Scan for the cell matching the given text and deliver its (X, Y) coordinate at center. 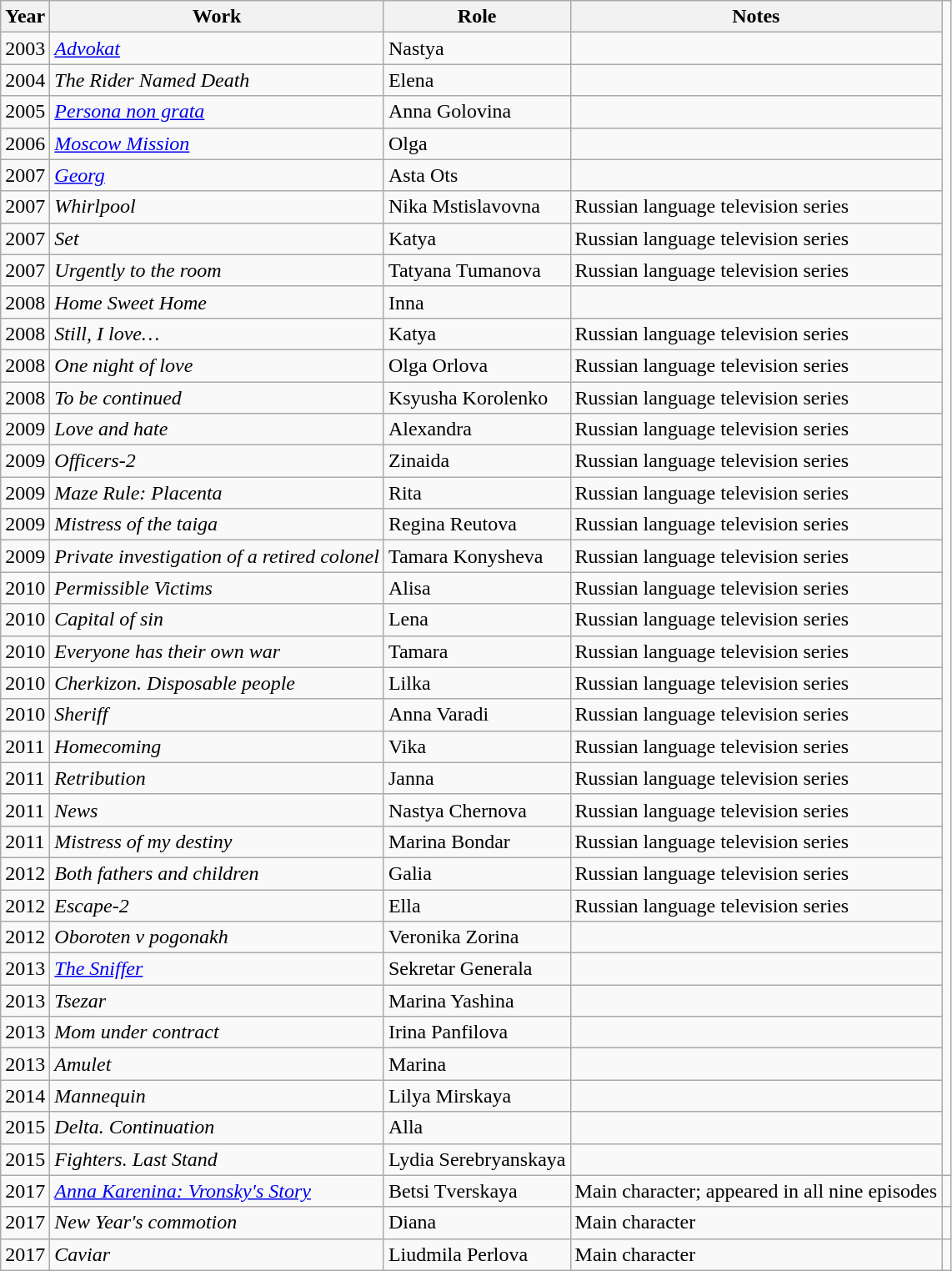
Tsezar (217, 1001)
Regina Reutova (477, 525)
Oboroten v pogonakh (217, 937)
Rita (477, 493)
Escape-2 (217, 905)
Liudmila Perlova (477, 1254)
Homecoming (217, 746)
2004 (25, 80)
Urgently to the room (217, 270)
Inna (477, 302)
Notes (756, 17)
Tatyana Tumanova (477, 270)
Marina Yashina (477, 1001)
Veronika Zorina (477, 937)
The Sniffer (217, 969)
Lena (477, 620)
Set (217, 239)
News (217, 810)
Sekretar Generala (477, 969)
Persona non grata (217, 112)
Mistress of the taiga (217, 525)
Ksyusha Korolenko (477, 398)
Georg (217, 175)
Diana (477, 1223)
Capital of sin (217, 620)
Zinaida (477, 461)
Elena (477, 80)
Lydia Serebryanskaya (477, 1159)
Vika (477, 746)
Anna Karenina: Vronsky's Story (217, 1191)
Lilka (477, 683)
Home Sweet Home (217, 302)
Advokat (217, 48)
Mannequin (217, 1096)
Marina Bondar (477, 841)
Tamara Konysheva (477, 556)
Fighters. Last Stand (217, 1159)
Galia (477, 873)
New Year's commotion (217, 1223)
2014 (25, 1096)
Work (217, 17)
Lilya Mirskaya (477, 1096)
Tamara (477, 651)
2003 (25, 48)
Ella (477, 905)
Caviar (217, 1254)
2005 (25, 112)
Permissible Victims (217, 588)
Love and hate (217, 430)
Moscow Mission (217, 143)
Marina (477, 1064)
Mom under contract (217, 1032)
Mistress of my destiny (217, 841)
Still, I love… (217, 334)
Anna Varadi (477, 715)
Both fathers and children (217, 873)
Delta. Continuation (217, 1128)
To be continued (217, 398)
Janna (477, 778)
Year (25, 17)
Private investigation of a retired colonel (217, 556)
Officers-2 (217, 461)
Retribution (217, 778)
One night of love (217, 365)
Main character; appeared in all nine episodes (756, 1191)
Alla (477, 1128)
Role (477, 17)
Everyone has their own war (217, 651)
Sheriff (217, 715)
2006 (25, 143)
Nika Mstislavovna (477, 207)
Alisa (477, 588)
Irina Panfilova (477, 1032)
The Rider Named Death (217, 80)
Olga Orlova (477, 365)
Nastya (477, 48)
Nastya Chernova (477, 810)
Asta Ots (477, 175)
Whirlpool (217, 207)
Olga (477, 143)
Amulet (217, 1064)
Maze Rule: Placenta (217, 493)
Betsi Tverskaya (477, 1191)
Cherkizon. Disposable people (217, 683)
Anna Golovina (477, 112)
Alexandra (477, 430)
